Determine the (X, Y) coordinate at the center of the cell enclosing the given text.  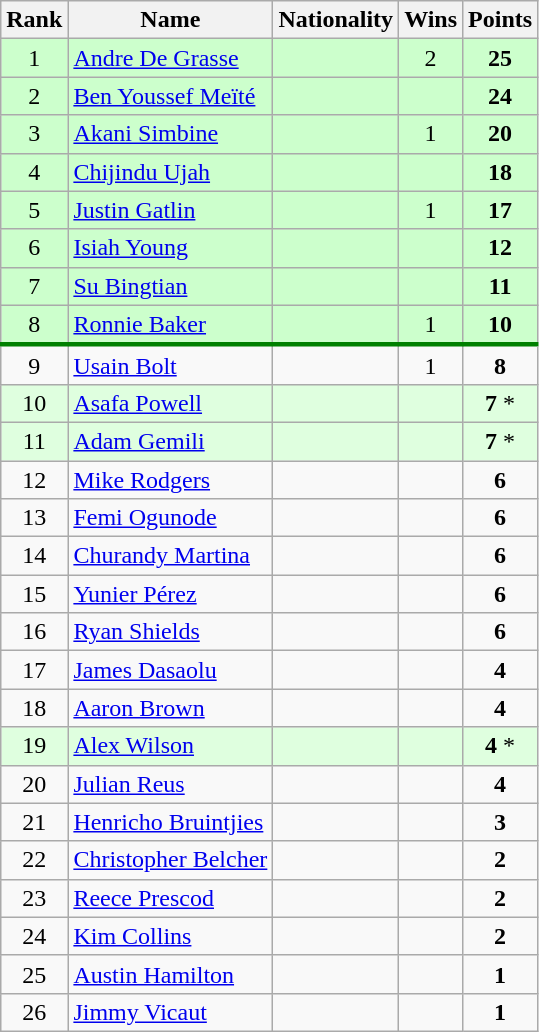
Aaron Brown (170, 708)
Julian Reus (170, 784)
15 (34, 594)
Yunier Pérez (170, 594)
Alex Wilson (170, 746)
5 (34, 210)
Adam Gemili (170, 441)
Nationality (336, 20)
Andre De Grasse (170, 58)
Asafa Powell (170, 403)
Mike Rodgers (170, 479)
Ryan Shields (170, 632)
21 (34, 822)
Rank (34, 20)
Femi Ogunode (170, 518)
Isiah Young (170, 248)
19 (34, 746)
Jimmy Vicaut (170, 1012)
4 * (500, 746)
Henricho Bruintjies (170, 822)
Akani Simbine (170, 134)
26 (34, 1012)
Ben Youssef Meïté (170, 96)
Usain Bolt (170, 365)
23 (34, 898)
Name (170, 20)
22 (34, 860)
14 (34, 556)
Su Bingtian (170, 286)
Justin Gatlin (170, 210)
James Dasaolu (170, 670)
7 (34, 286)
Churandy Martina (170, 556)
Chijindu Ujah (170, 172)
Kim Collins (170, 936)
Ronnie Baker (170, 325)
Reece Prescod (170, 898)
Wins (431, 20)
16 (34, 632)
Christopher Belcher (170, 860)
Austin Hamilton (170, 974)
13 (34, 518)
9 (34, 365)
Points (500, 20)
